Capture the cell that displays the provided text and extract its [x, y] central coordinate. 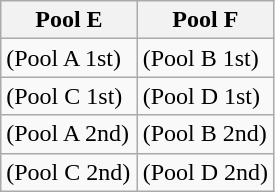
(Pool A 2nd) [69, 134]
(Pool D 2nd) [205, 172]
(Pool C 1st) [69, 96]
Pool F [205, 20]
(Pool D 1st) [205, 96]
(Pool C 2nd) [69, 172]
(Pool A 1st) [69, 58]
Pool E [69, 20]
(Pool B 1st) [205, 58]
(Pool B 2nd) [205, 134]
